Extract the (X, Y) coordinate from the center of the cell holding the provided text.  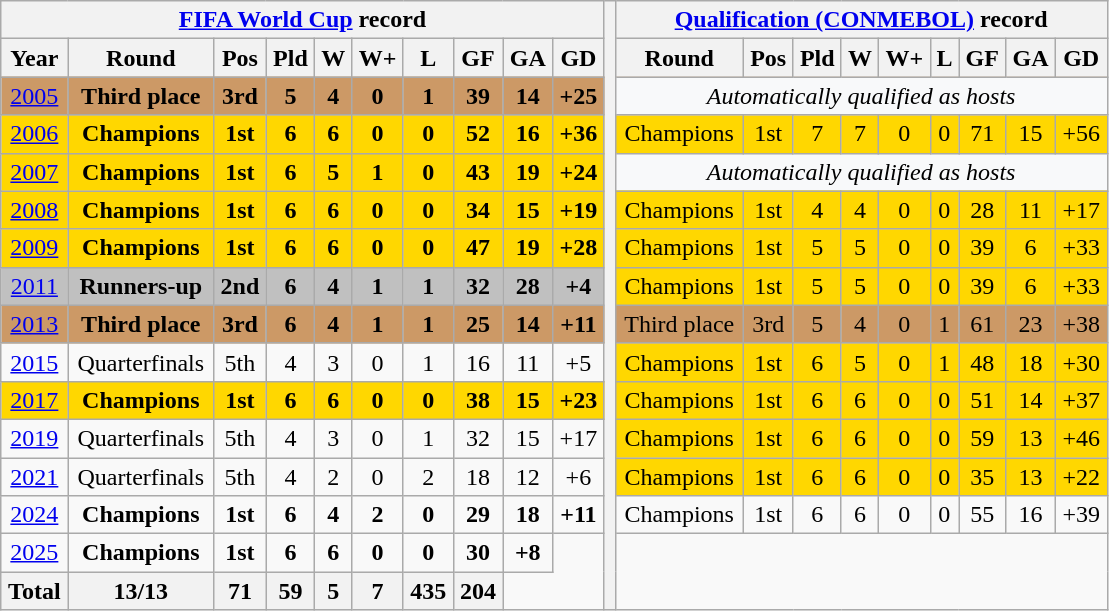
+4 (579, 286)
35 (982, 477)
+6 (579, 477)
48 (982, 362)
+24 (579, 172)
204 (478, 591)
+5 (579, 362)
2024 (34, 515)
51 (982, 400)
2013 (34, 324)
2021 (34, 477)
+22 (1081, 477)
Qualification (CONMEBOL) record (861, 20)
30 (478, 553)
47 (478, 248)
+56 (1081, 134)
61 (982, 324)
2008 (34, 210)
+25 (579, 96)
Year (34, 58)
12 (528, 477)
34 (478, 210)
23 (1031, 324)
+36 (579, 134)
2017 (34, 400)
+19 (579, 210)
2nd (240, 286)
+8 (528, 553)
2015 (34, 362)
2011 (34, 286)
2019 (34, 438)
2005 (34, 96)
38 (478, 400)
+38 (1081, 324)
+30 (1081, 362)
2006 (34, 134)
Runners-up (141, 286)
55 (982, 515)
+28 (579, 248)
52 (478, 134)
435 (428, 591)
43 (478, 172)
FIFA World Cup record (302, 20)
+37 (1081, 400)
2009 (34, 248)
+23 (579, 400)
+46 (1081, 438)
2025 (34, 553)
25 (478, 324)
2007 (34, 172)
+39 (1081, 515)
29 (478, 515)
13/13 (141, 591)
Total (34, 591)
